Return the (X, Y) coordinate for the center point of the cell that contains the specified text.  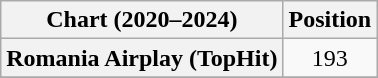
Romania Airplay (TopHit) (142, 58)
Position (330, 20)
Chart (2020–2024) (142, 20)
193 (330, 58)
